Output the [x, y] coordinate of the center of the cell containing the given text.  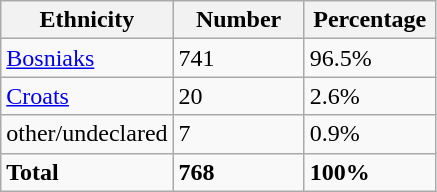
100% [370, 172]
Bosniaks [87, 58]
Percentage [370, 20]
96.5% [370, 58]
0.9% [370, 134]
Ethnicity [87, 20]
7 [238, 134]
Total [87, 172]
768 [238, 172]
741 [238, 58]
2.6% [370, 96]
other/undeclared [87, 134]
Croats [87, 96]
Number [238, 20]
20 [238, 96]
